Search for the cell housing the specified text and yield its [x, y] center coordinate. 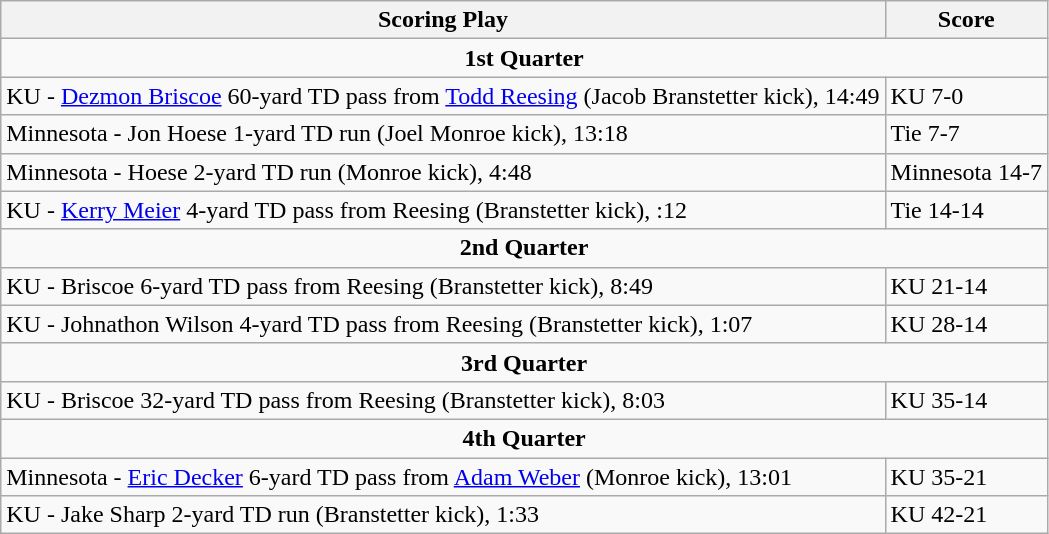
Tie 14-14 [966, 210]
KU 7-0 [966, 96]
KU - Briscoe 6-yard TD pass from Reesing (Branstetter kick), 8:49 [443, 286]
KU - Kerry Meier 4-yard TD pass from Reesing (Branstetter kick), :12 [443, 210]
2nd Quarter [524, 248]
KU 35-14 [966, 400]
Score [966, 20]
Tie 7-7 [966, 134]
KU - Jake Sharp 2-yard TD run (Branstetter kick), 1:33 [443, 515]
Minnesota - Eric Decker 6-yard TD pass from Adam Weber (Monroe kick), 13:01 [443, 477]
3rd Quarter [524, 362]
Minnesota 14-7 [966, 172]
KU 35-21 [966, 477]
Minnesota - Jon Hoese 1-yard TD run (Joel Monroe kick), 13:18 [443, 134]
KU 42-21 [966, 515]
KU 28-14 [966, 324]
Minnesota - Hoese 2-yard TD run (Monroe kick), 4:48 [443, 172]
Scoring Play [443, 20]
KU - Johnathon Wilson 4-yard TD pass from Reesing (Branstetter kick), 1:07 [443, 324]
4th Quarter [524, 438]
KU 21-14 [966, 286]
KU - Dezmon Briscoe 60-yard TD pass from Todd Reesing (Jacob Branstetter kick), 14:49 [443, 96]
KU - Briscoe 32-yard TD pass from Reesing (Branstetter kick), 8:03 [443, 400]
1st Quarter [524, 58]
